Output the [x, y] coordinate of the center of the cell containing the given text.  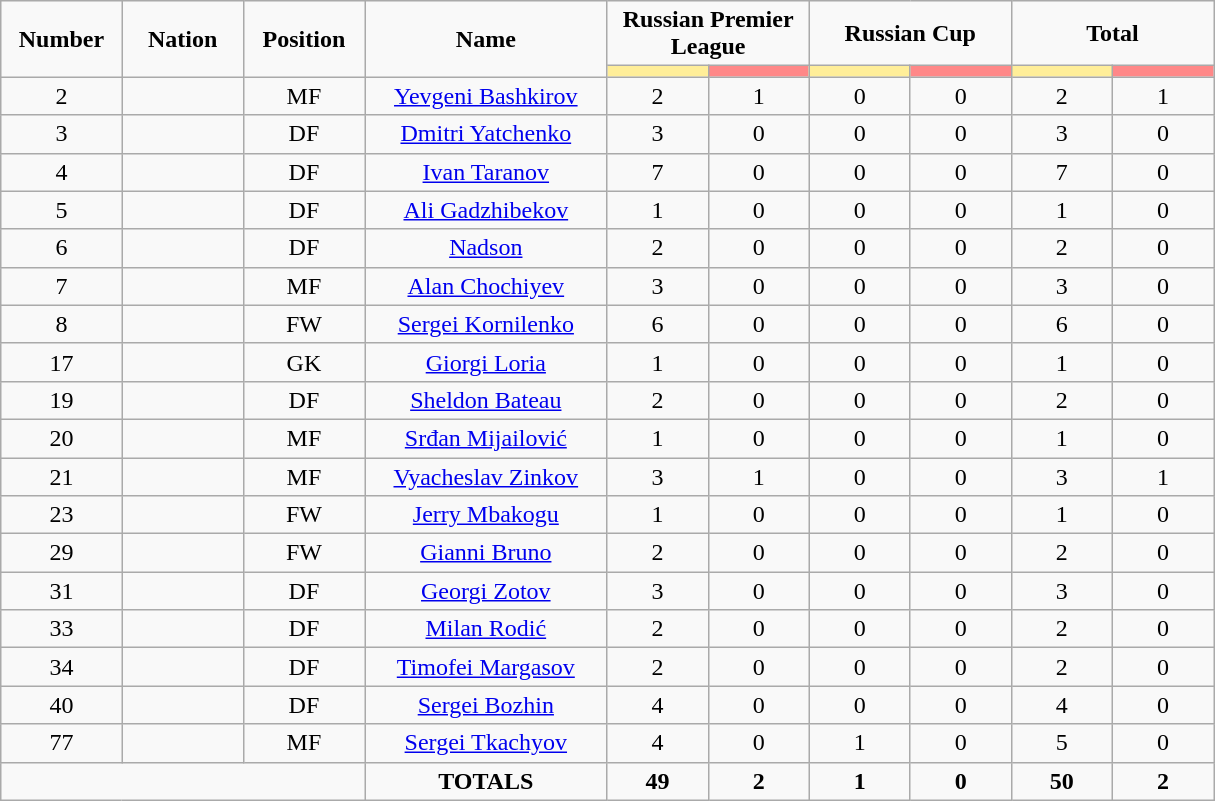
19 [62, 400]
Gianni Bruno [486, 553]
Ivan Taranov [486, 172]
Ali Gadzhibekov [486, 210]
Sheldon Bateau [486, 400]
49 [658, 781]
34 [62, 667]
Position [304, 39]
21 [62, 477]
29 [62, 553]
77 [62, 743]
50 [1062, 781]
23 [62, 515]
31 [62, 591]
33 [62, 629]
Nation [182, 39]
20 [62, 438]
Giorgi Loria [486, 362]
40 [62, 705]
Nadson [486, 248]
8 [62, 324]
Timofei Margasov [486, 667]
Sergei Bozhin [486, 705]
Sergei Tkachyov [486, 743]
Dmitri Yatchenko [486, 134]
Number [62, 39]
TOTALS [486, 781]
17 [62, 362]
Srđan Mijailović [486, 438]
Sergei Kornilenko [486, 324]
Alan Chochiyev [486, 286]
Milan Rodić [486, 629]
Vyacheslav Zinkov [486, 477]
Jerry Mbakogu [486, 515]
Name [486, 39]
Total [1112, 34]
Georgi Zotov [486, 591]
GK [304, 362]
Yevgeni Bashkirov [486, 96]
Russian Premier League [708, 34]
Russian Cup [910, 34]
